For the text-containing cell, return its midpoint in [X, Y] coordinate format. 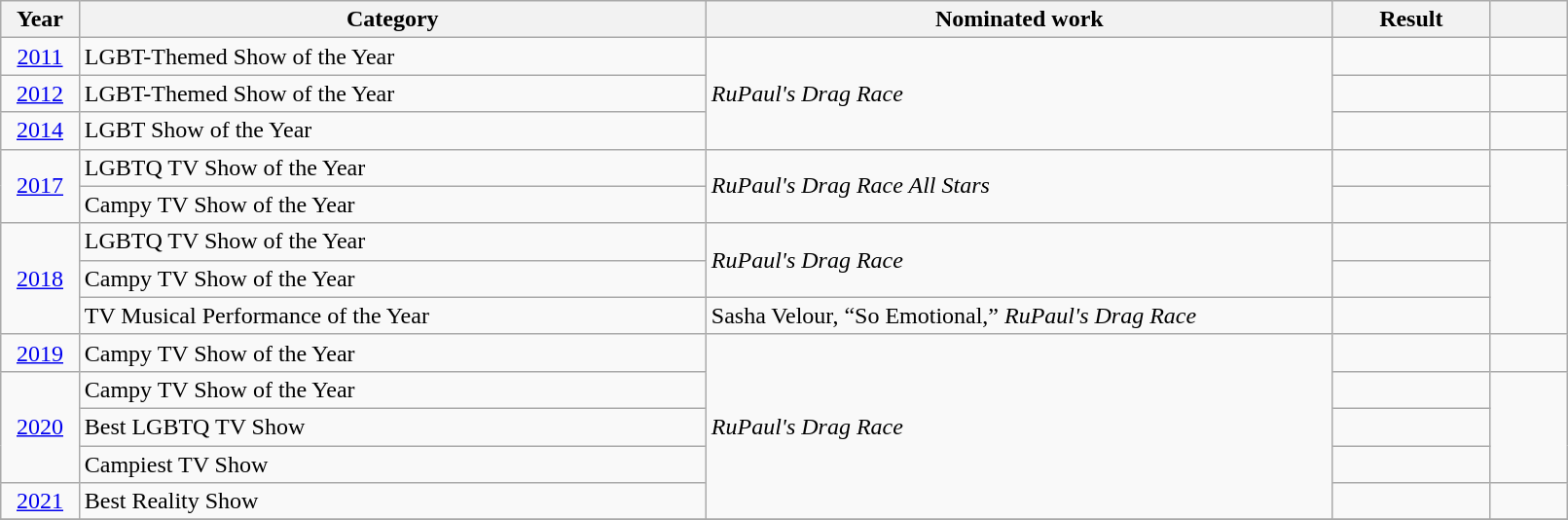
2014 [40, 130]
Best LGBTQ TV Show [392, 427]
2017 [40, 186]
2021 [40, 501]
Nominated work [1019, 19]
Category [392, 19]
2011 [40, 56]
RuPaul's Drag Race All Stars [1019, 186]
Sasha Velour, “So Emotional,” RuPaul's Drag Race [1019, 316]
2019 [40, 353]
LGBT Show of the Year [392, 130]
Best Reality Show [392, 501]
Campiest TV Show [392, 464]
2020 [40, 427]
TV Musical Performance of the Year [392, 316]
2012 [40, 93]
Result [1411, 19]
2018 [40, 279]
Year [40, 19]
